Return the (x, y) coordinate for the center point of the cell that contains the specified text.  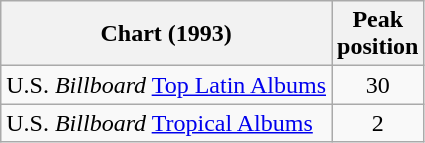
Chart (1993) (166, 34)
30 (378, 85)
U.S. Billboard Top Latin Albums (166, 85)
U.S. Billboard Tropical Albums (166, 123)
Peakposition (378, 34)
2 (378, 123)
